Detect which cell encompasses the target text, then output its [x, y] center coordinate. 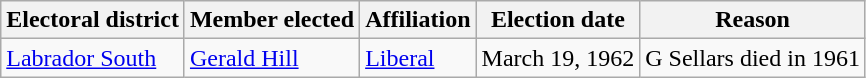
Liberal [418, 58]
Electoral district [93, 20]
Gerald Hill [272, 58]
G Sellars died in 1961 [753, 58]
Reason [753, 20]
Member elected [272, 20]
March 19, 1962 [558, 58]
Election date [558, 20]
Labrador South [93, 58]
Affiliation [418, 20]
